Determine the [x, y] coordinate at the center of the cell enclosing the given text.  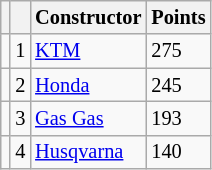
4 [20, 152]
Constructor [88, 17]
275 [178, 51]
193 [178, 118]
KTM [88, 51]
Honda [88, 85]
2 [20, 85]
3 [20, 118]
Points [178, 17]
1 [20, 51]
Husqvarna [88, 152]
245 [178, 85]
140 [178, 152]
Gas Gas [88, 118]
